Return (x, y) of the center of cell containing provided text 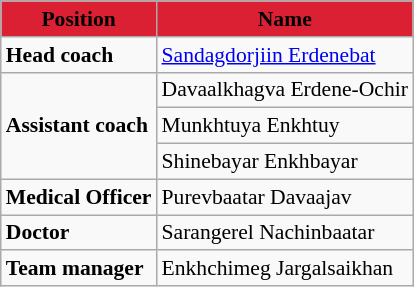
Shinebayar Enkhbayar (285, 162)
Assistant coach (79, 126)
Position (79, 19)
Medical Officer (79, 197)
Name (285, 19)
Team manager (79, 269)
Purevbaatar Davaajav (285, 197)
Head coach (79, 55)
Davaalkhagva Erdene-Ochir (285, 90)
Sarangerel Nachinbaatar (285, 233)
Doctor (79, 233)
Sandagdorjiin Erdenebat (285, 55)
Enkhchimeg Jargalsaikhan (285, 269)
Munkhtuya Enkhtuy (285, 126)
